Extract the [x, y] coordinate from the center of the cell holding the provided text.  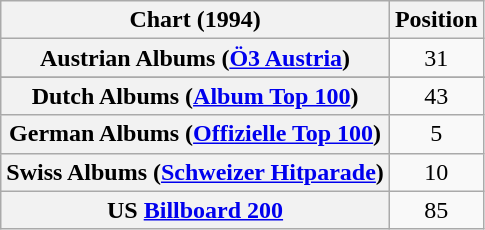
10 [436, 172]
German Albums (Offizielle Top 100) [196, 134]
43 [436, 96]
85 [436, 210]
5 [436, 134]
Chart (1994) [196, 20]
Austrian Albums (Ö3 Austria) [196, 58]
Swiss Albums (Schweizer Hitparade) [196, 172]
US Billboard 200 [196, 210]
Dutch Albums (Album Top 100) [196, 96]
31 [436, 58]
Position [436, 20]
